Search for the cell housing the specified text and yield its [x, y] center coordinate. 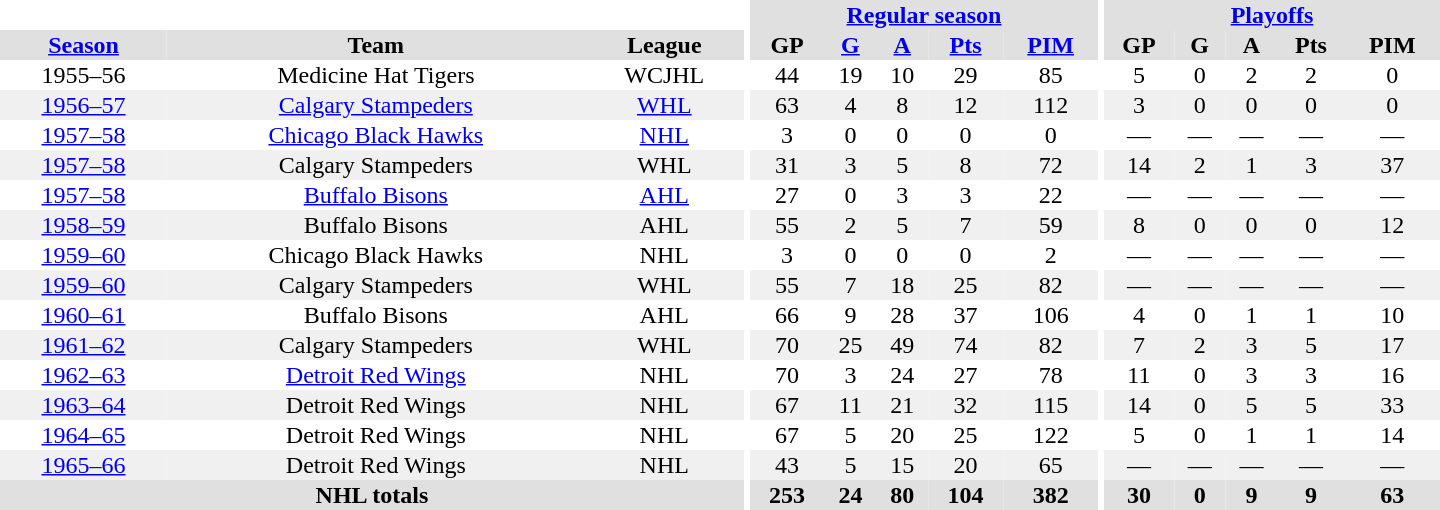
80 [902, 495]
28 [902, 315]
League [664, 45]
Team [376, 45]
31 [788, 165]
17 [1392, 345]
1958–59 [84, 225]
18 [902, 285]
59 [1050, 225]
15 [902, 465]
122 [1050, 435]
33 [1392, 405]
Season [84, 45]
74 [966, 345]
Regular season [924, 15]
1963–64 [84, 405]
21 [902, 405]
1955–56 [84, 75]
382 [1050, 495]
1962–63 [84, 375]
WCJHL [664, 75]
30 [1139, 495]
66 [788, 315]
Medicine Hat Tigers [376, 75]
78 [1050, 375]
32 [966, 405]
115 [1050, 405]
1965–66 [84, 465]
16 [1392, 375]
44 [788, 75]
104 [966, 495]
NHL totals [372, 495]
1956–57 [84, 105]
49 [902, 345]
1961–62 [84, 345]
72 [1050, 165]
106 [1050, 315]
29 [966, 75]
1960–61 [84, 315]
112 [1050, 105]
19 [851, 75]
253 [788, 495]
43 [788, 465]
85 [1050, 75]
1964–65 [84, 435]
Playoffs [1272, 15]
22 [1050, 195]
65 [1050, 465]
